Extract the (x, y) coordinate from the center of the cell holding the provided text.  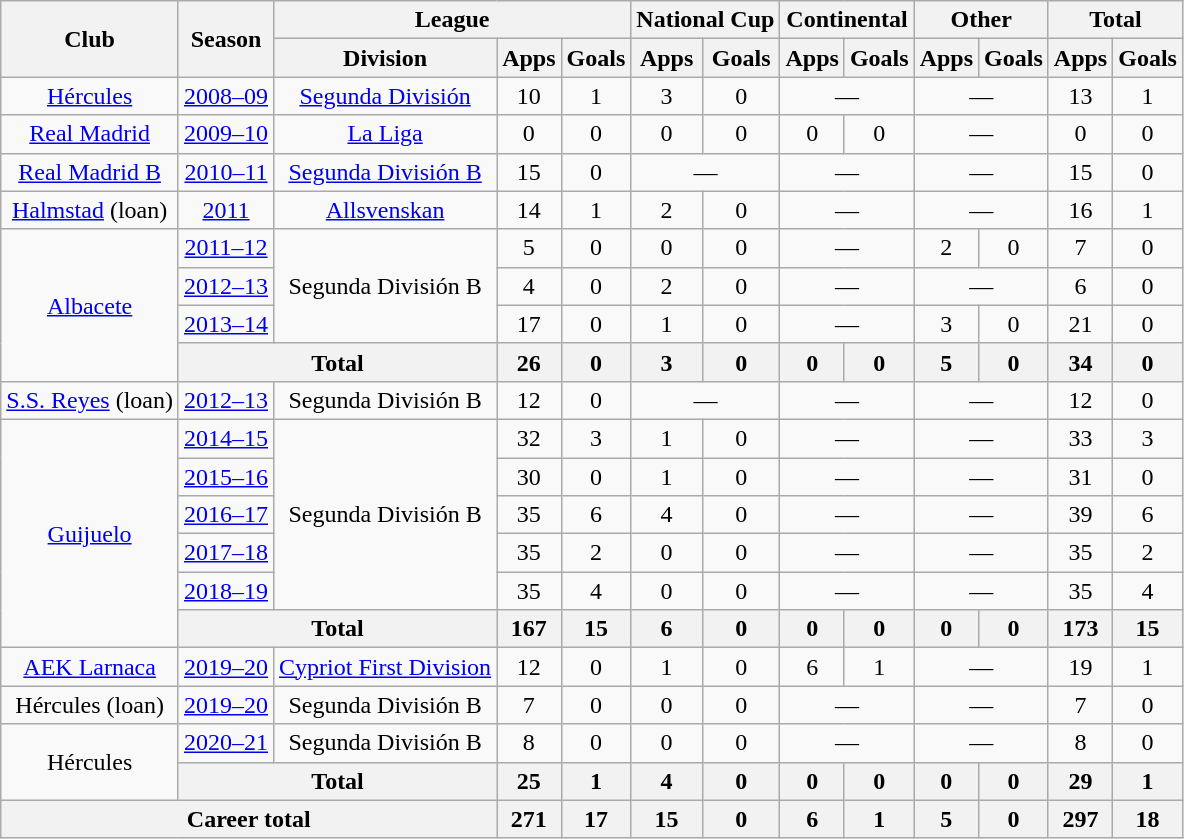
Continental (847, 20)
Albacete (90, 305)
Guijuelo (90, 533)
21 (1080, 324)
26 (529, 362)
18 (1148, 819)
Club (90, 39)
Halmstad (loan) (90, 210)
173 (1080, 629)
Allsvenskan (386, 210)
14 (529, 210)
19 (1080, 667)
10 (529, 96)
2008–09 (226, 96)
2009–10 (226, 134)
39 (1080, 515)
31 (1080, 477)
Career total (249, 819)
Cypriot First Division (386, 667)
2016–17 (226, 515)
2013–14 (226, 324)
2018–19 (226, 591)
271 (529, 819)
Other (981, 20)
2020–21 (226, 743)
2011–12 (226, 248)
S.S. Reyes (loan) (90, 400)
2011 (226, 210)
La Liga (386, 134)
League (452, 20)
13 (1080, 96)
2017–18 (226, 553)
167 (529, 629)
297 (1080, 819)
29 (1080, 781)
Division (386, 58)
2010–11 (226, 172)
32 (529, 438)
AEK Larnaca (90, 667)
33 (1080, 438)
16 (1080, 210)
Segunda División (386, 96)
Real Madrid B (90, 172)
National Cup (706, 20)
34 (1080, 362)
Season (226, 39)
2014–15 (226, 438)
Hércules (loan) (90, 705)
25 (529, 781)
30 (529, 477)
Real Madrid (90, 134)
2015–16 (226, 477)
